Output the [x, y] coordinate of the center of the cell containing the given text.  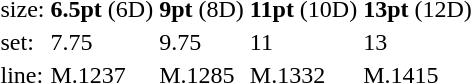
11 [303, 42]
9.75 [202, 42]
7.75 [102, 42]
